Extract the [x, y] coordinate from the center of the cell holding the provided text.  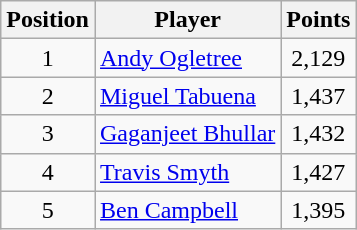
Travis Smyth [187, 172]
Points [318, 20]
Position [48, 20]
1,395 [318, 210]
Miguel Tabuena [187, 96]
3 [48, 134]
Andy Ogletree [187, 58]
1,437 [318, 96]
Ben Campbell [187, 210]
5 [48, 210]
Player [187, 20]
1 [48, 58]
1,427 [318, 172]
Gaganjeet Bhullar [187, 134]
4 [48, 172]
1,432 [318, 134]
2 [48, 96]
2,129 [318, 58]
